Search for the cell housing the specified text and yield its [X, Y] center coordinate. 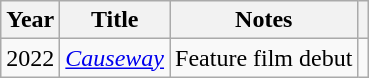
Year [30, 20]
2022 [30, 58]
Feature film debut [264, 58]
Causeway [115, 58]
Title [115, 20]
Notes [264, 20]
